Extract the (X, Y) coordinate from the center of the cell holding the provided text.  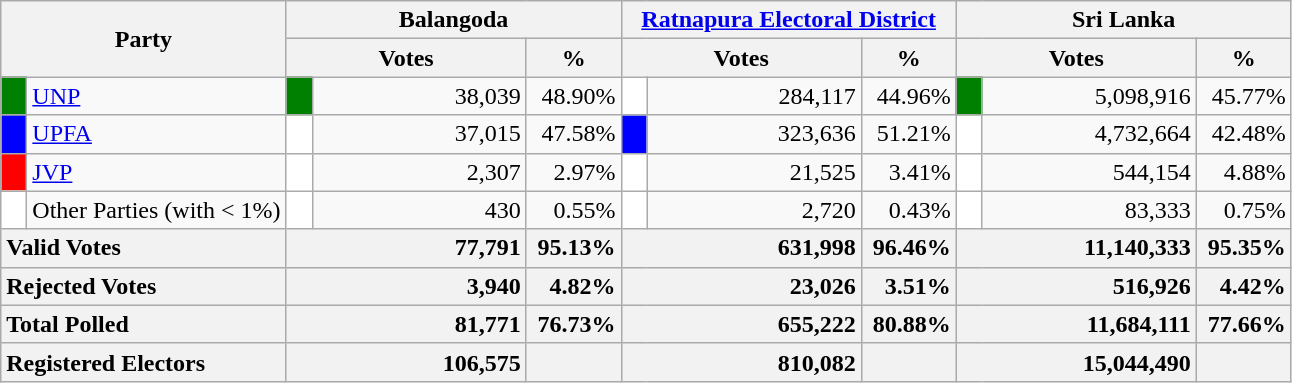
2,307 (419, 172)
38,039 (419, 96)
95.35% (1244, 248)
23,026 (741, 286)
Valid Votes (144, 248)
76.73% (574, 324)
430 (419, 210)
4.88% (1244, 172)
323,636 (754, 134)
Ratnapura Electoral District (788, 20)
4.42% (1244, 286)
Registered Electors (144, 362)
0.43% (908, 210)
11,684,111 (1076, 324)
3,940 (406, 286)
0.55% (574, 210)
77,791 (406, 248)
81,771 (406, 324)
JVP (156, 172)
Party (144, 39)
21,525 (754, 172)
655,222 (741, 324)
47.58% (574, 134)
42.48% (1244, 134)
48.90% (574, 96)
516,926 (1076, 286)
44.96% (908, 96)
4.82% (574, 286)
96.46% (908, 248)
83,333 (1089, 210)
80.88% (908, 324)
UNP (156, 96)
15,044,490 (1076, 362)
51.21% (908, 134)
45.77% (1244, 96)
Rejected Votes (144, 286)
UPFA (156, 134)
0.75% (1244, 210)
3.41% (908, 172)
11,140,333 (1076, 248)
Balangoda (454, 20)
Total Polled (144, 324)
77.66% (1244, 324)
Sri Lanka (1124, 20)
284,117 (754, 96)
Other Parties (with < 1%) (156, 210)
3.51% (908, 286)
5,098,916 (1089, 96)
37,015 (419, 134)
2,720 (754, 210)
4,732,664 (1089, 134)
810,082 (741, 362)
106,575 (406, 362)
544,154 (1089, 172)
2.97% (574, 172)
95.13% (574, 248)
631,998 (741, 248)
